From the cell containing the given text, extract its center point as (x, y) coordinate. 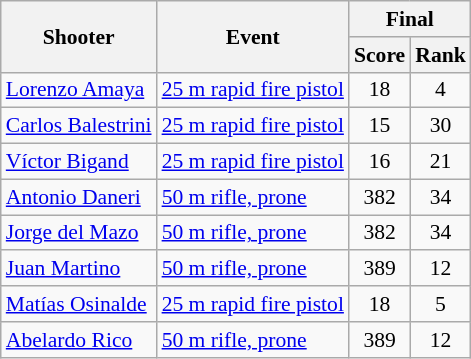
16 (380, 162)
Lorenzo Amaya (79, 90)
Jorge del Mazo (79, 233)
21 (440, 162)
Víctor Bigand (79, 162)
Rank (440, 55)
Carlos Balestrini (79, 126)
Juan Martino (79, 269)
5 (440, 304)
Event (253, 36)
Abelardo Rico (79, 340)
Final (410, 19)
Matías Osinalde (79, 304)
Shooter (79, 36)
Score (380, 55)
4 (440, 90)
Antonio Daneri (79, 197)
30 (440, 126)
15 (380, 126)
